Scan for the cell matching the given text and deliver its [X, Y] coordinate at center. 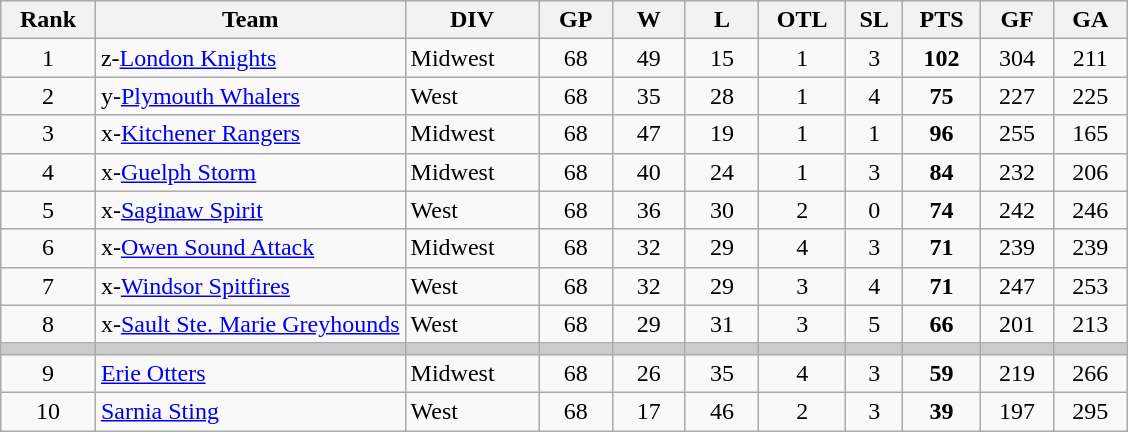
8 [48, 324]
253 [1090, 286]
246 [1090, 210]
6 [48, 248]
19 [722, 134]
213 [1090, 324]
59 [942, 373]
15 [722, 58]
Team [250, 20]
266 [1090, 373]
197 [1016, 411]
z-London Knights [250, 58]
10 [48, 411]
211 [1090, 58]
304 [1016, 58]
9 [48, 373]
49 [648, 58]
x-Saginaw Spirit [250, 210]
17 [648, 411]
30 [722, 210]
206 [1090, 172]
GF [1016, 20]
219 [1016, 373]
255 [1016, 134]
x-Kitchener Rangers [250, 134]
x-Windsor Spitfires [250, 286]
102 [942, 58]
39 [942, 411]
24 [722, 172]
201 [1016, 324]
GA [1090, 20]
227 [1016, 96]
DIV [472, 20]
40 [648, 172]
x-Owen Sound Attack [250, 248]
247 [1016, 286]
OTL [802, 20]
295 [1090, 411]
L [722, 20]
PTS [942, 20]
Rank [48, 20]
47 [648, 134]
x-Guelph Storm [250, 172]
242 [1016, 210]
0 [874, 210]
W [648, 20]
y-Plymouth Whalers [250, 96]
GP [576, 20]
SL [874, 20]
Sarnia Sting [250, 411]
26 [648, 373]
46 [722, 411]
232 [1016, 172]
28 [722, 96]
96 [942, 134]
225 [1090, 96]
165 [1090, 134]
74 [942, 210]
Erie Otters [250, 373]
75 [942, 96]
84 [942, 172]
7 [48, 286]
66 [942, 324]
36 [648, 210]
x-Sault Ste. Marie Greyhounds [250, 324]
31 [722, 324]
